Identify which cell holds the provided text, then report its (x, y) central coordinate. 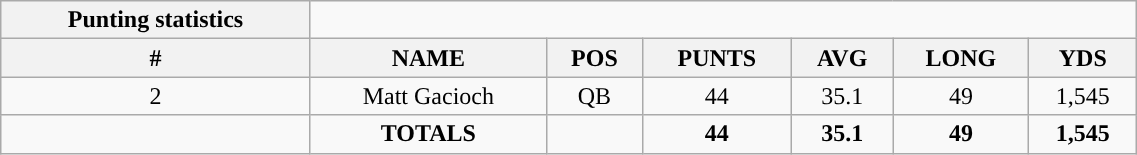
PUNTS (716, 58)
Punting statistics (156, 20)
NAME (428, 58)
# (156, 58)
TOTALS (428, 134)
YDS (1083, 58)
Matt Gacioch (428, 96)
QB (594, 96)
AVG (842, 58)
POS (594, 58)
LONG (961, 58)
2 (156, 96)
